Extract the (x, y) coordinate from the center of the cell holding the provided text.  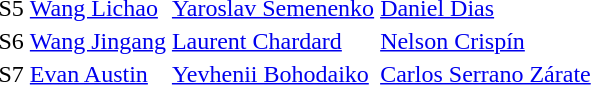
Laurent Chardard (272, 41)
Wang Jingang (98, 41)
